Locate the cell with the specified text and output its (x, y) center coordinate. 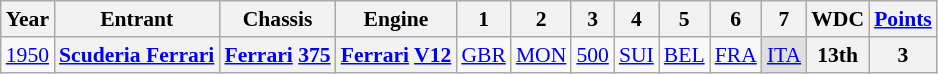
13th (838, 55)
SUI (636, 55)
Ferrari V12 (396, 55)
Points (903, 19)
Chassis (277, 19)
1950 (28, 55)
5 (684, 19)
Year (28, 19)
4 (636, 19)
6 (736, 19)
ITA (784, 55)
Ferrari 375 (277, 55)
1 (484, 19)
Engine (396, 19)
GBR (484, 55)
FRA (736, 55)
7 (784, 19)
MON (542, 55)
500 (592, 55)
Scuderia Ferrari (136, 55)
WDC (838, 19)
Entrant (136, 19)
BEL (684, 55)
2 (542, 19)
